Provide the [x, y] coordinate of the cell's center where the given text is located.  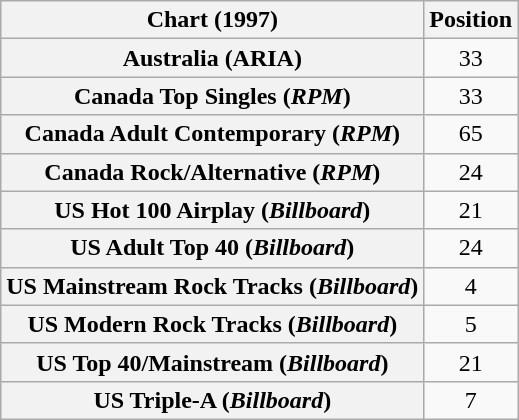
US Triple-A (Billboard) [212, 400]
65 [471, 134]
US Modern Rock Tracks (Billboard) [212, 324]
5 [471, 324]
Canada Adult Contemporary (RPM) [212, 134]
Position [471, 20]
US Top 40/Mainstream (Billboard) [212, 362]
Chart (1997) [212, 20]
4 [471, 286]
Australia (ARIA) [212, 58]
US Hot 100 Airplay (Billboard) [212, 210]
US Adult Top 40 (Billboard) [212, 248]
7 [471, 400]
US Mainstream Rock Tracks (Billboard) [212, 286]
Canada Top Singles (RPM) [212, 96]
Canada Rock/Alternative (RPM) [212, 172]
